Scan for the cell matching the given text and deliver its [X, Y] coordinate at center. 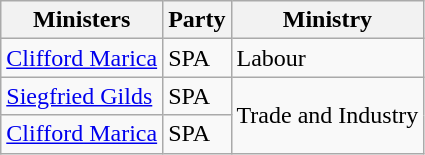
Party [197, 20]
Trade and Industry [328, 115]
Labour [328, 58]
Ministry [328, 20]
Siegfried Gilds [82, 96]
Ministers [82, 20]
